Output the (X, Y) coordinate of the center of the cell containing the given text.  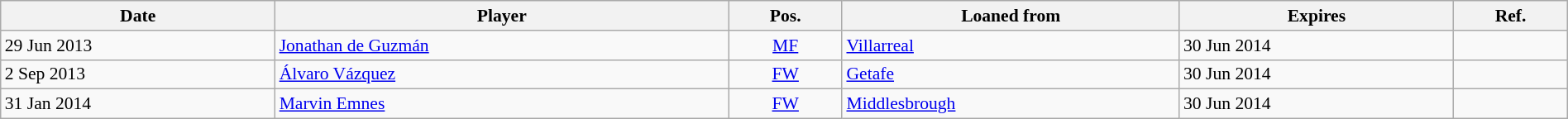
Date (138, 16)
Marvin Emnes (502, 104)
31 Jan 2014 (138, 104)
Jonathan de Guzmán (502, 45)
Ref. (1510, 16)
Getafe (1011, 74)
Pos. (786, 16)
MF (786, 45)
Middlesbrough (1011, 104)
29 Jun 2013 (138, 45)
Loaned from (1011, 16)
2 Sep 2013 (138, 74)
Álvaro Vázquez (502, 74)
Expires (1317, 16)
Player (502, 16)
Villarreal (1011, 45)
